Scan for the cell matching the given text and deliver its (x, y) coordinate at center. 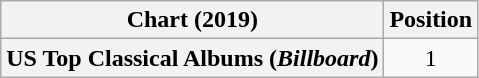
1 (431, 58)
Chart (2019) (192, 20)
Position (431, 20)
US Top Classical Albums (Billboard) (192, 58)
